Return (X, Y) of the center of cell containing provided text 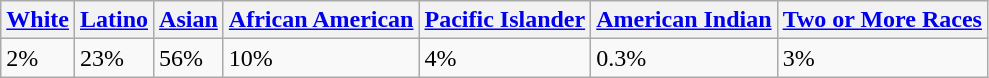
23% (114, 58)
Two or More Races (882, 20)
56% (189, 58)
2% (38, 58)
White (38, 20)
Latino (114, 20)
3% (882, 58)
0.3% (684, 58)
10% (321, 58)
4% (505, 58)
African American (321, 20)
Asian (189, 20)
Pacific Islander (505, 20)
American Indian (684, 20)
